For the text-containing cell, return its midpoint in [x, y] coordinate format. 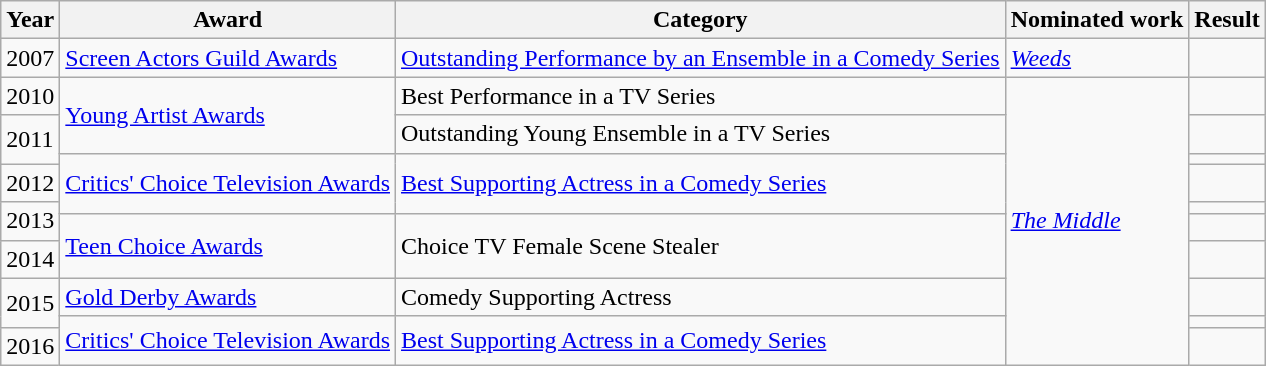
The Middle [1097, 222]
Outstanding Performance by an Ensemble in a Comedy Series [701, 58]
Choice TV Female Scene Stealer [701, 246]
2007 [30, 58]
Best Performance in a TV Series [701, 96]
Year [30, 20]
Nominated work [1097, 20]
2010 [30, 96]
Award [228, 20]
2016 [30, 346]
Teen Choice Awards [228, 246]
2012 [30, 183]
Comedy Supporting Actress [701, 297]
Result [1227, 20]
Gold Derby Awards [228, 297]
2011 [30, 140]
Young Artist Awards [228, 115]
Category [701, 20]
2013 [30, 221]
Weeds [1097, 58]
2014 [30, 259]
2015 [30, 302]
Outstanding Young Ensemble in a TV Series [701, 134]
Screen Actors Guild Awards [228, 58]
